Extract the (X, Y) coordinate from the center of the cell holding the provided text.  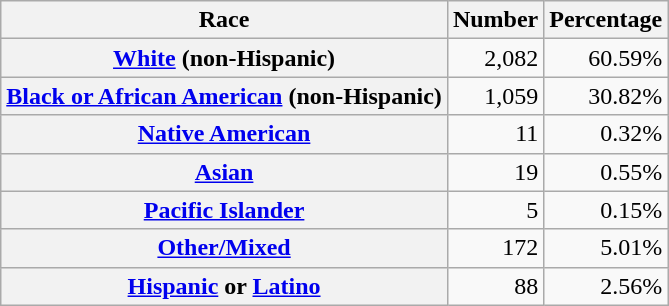
0.32% (606, 134)
Other/Mixed (224, 248)
Pacific Islander (224, 210)
5 (495, 210)
White (non-Hispanic) (224, 58)
Hispanic or Latino (224, 286)
2,082 (495, 58)
Asian (224, 172)
1,059 (495, 96)
5.01% (606, 248)
0.15% (606, 210)
60.59% (606, 58)
88 (495, 286)
Race (224, 20)
Native American (224, 134)
0.55% (606, 172)
19 (495, 172)
2.56% (606, 286)
Percentage (606, 20)
Number (495, 20)
11 (495, 134)
172 (495, 248)
30.82% (606, 96)
Black or African American (non-Hispanic) (224, 96)
